Find where the given text appears and provide that cell's center as [x, y] coordinate. 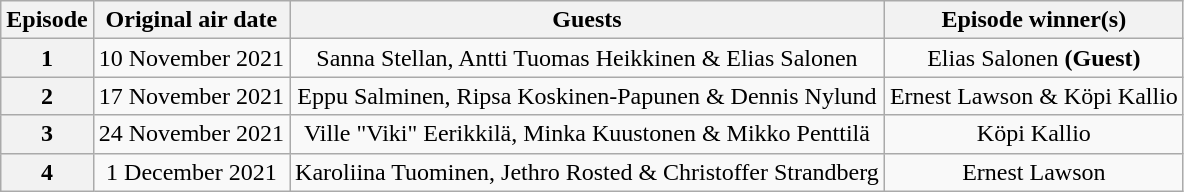
1 December 2021 [191, 172]
Guests [588, 20]
3 [47, 134]
Karoliina Tuominen, Jethro Rosted & Christoffer Strandberg [588, 172]
10 November 2021 [191, 58]
Sanna Stellan, Antti Tuomas Heikkinen & Elias Salonen [588, 58]
17 November 2021 [191, 96]
1 [47, 58]
Köpi Kallio [1034, 134]
Episode winner(s) [1034, 20]
Ernest Lawson & Köpi Kallio [1034, 96]
4 [47, 172]
24 November 2021 [191, 134]
Original air date [191, 20]
2 [47, 96]
Eppu Salminen, Ripsa Koskinen-Papunen & Dennis Nylund [588, 96]
Episode [47, 20]
Elias Salonen (Guest) [1034, 58]
Ville "Viki" Eerikkilä, Minka Kuustonen & Mikko Penttilä [588, 134]
Ernest Lawson [1034, 172]
